Pinpoint the cell where the given text exists, returning its [X, Y] midpoint coordinate. 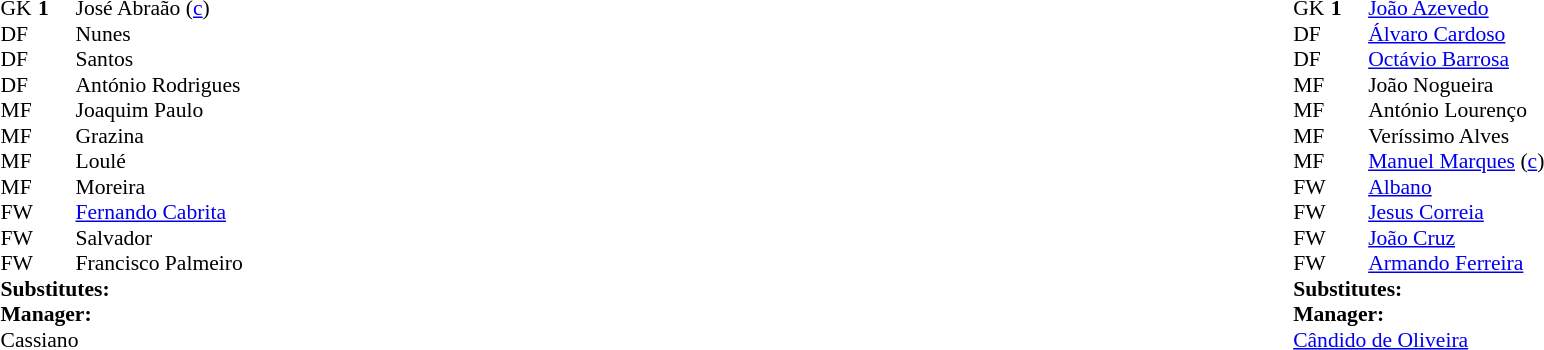
Loulé [160, 161]
Santos [160, 59]
Nunes [160, 34]
Albano [1456, 187]
João Nogueira [1456, 85]
Joaquim Paulo [160, 111]
António Lourenço [1456, 111]
Álvaro Cardoso [1456, 34]
António Rodrigues [160, 85]
Fernando Cabrita [160, 213]
Veríssimo Alves [1456, 136]
Moreira [160, 187]
João Cruz [1456, 238]
Octávio Barrosa [1456, 59]
Grazina [160, 136]
Manuel Marques (c) [1456, 161]
Salvador [160, 238]
Jesus Correia [1456, 213]
Armando Ferreira [1456, 263]
Francisco Palmeiro [160, 263]
